Capture the cell that displays the provided text and extract its (X, Y) central coordinate. 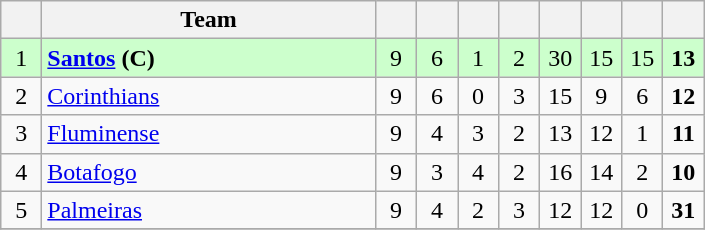
11 (684, 134)
Santos (C) (209, 58)
30 (560, 58)
Botafogo (209, 172)
16 (560, 172)
14 (602, 172)
10 (684, 172)
Fluminense (209, 134)
Team (209, 20)
31 (684, 210)
5 (22, 210)
Palmeiras (209, 210)
Corinthians (209, 96)
